Determine the (X, Y) coordinate at the center of the cell enclosing the given text.  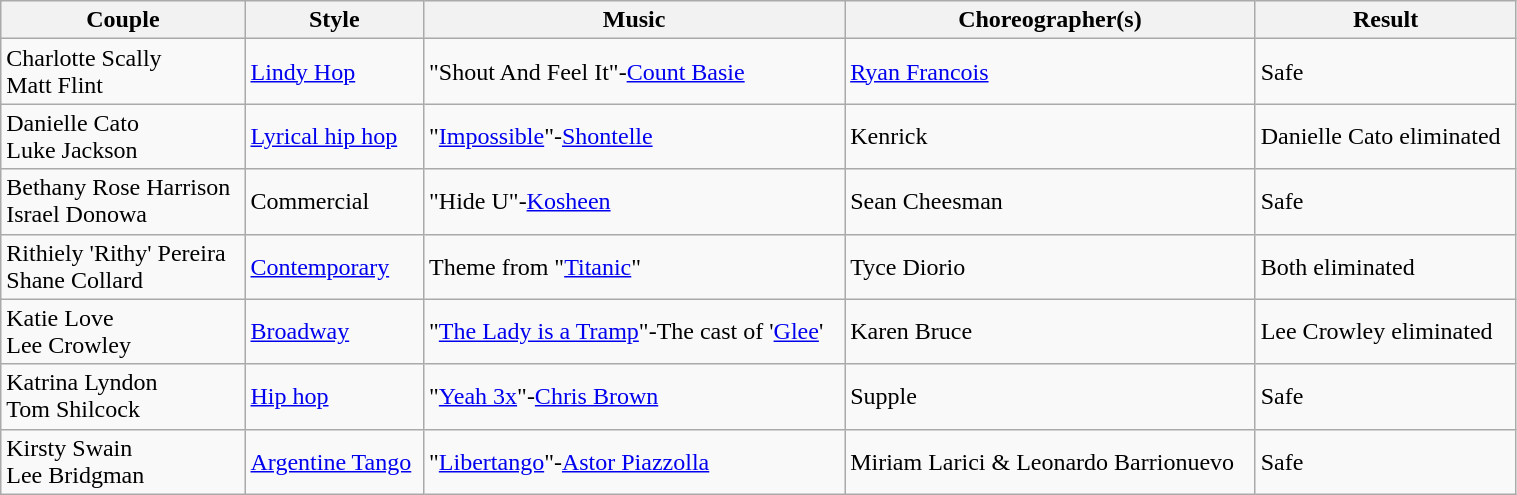
Lindy Hop (334, 72)
Hip hop (334, 396)
Choreographer(s) (1050, 20)
"Libertango"-Astor Piazzolla (634, 462)
Argentine Tango (334, 462)
Charlotte ScallyMatt Flint (123, 72)
Miriam Larici & Leonardo Barrionuevo (1050, 462)
Rithiely 'Rithy' PereiraShane Collard (123, 266)
Supple (1050, 396)
Katrina LyndonTom Shilcock (123, 396)
Result (1386, 20)
Both eliminated (1386, 266)
Kirsty SwainLee Bridgman (123, 462)
Contemporary (334, 266)
Sean Cheesman (1050, 202)
Lee Crowley eliminated (1386, 332)
Theme from "Titanic" (634, 266)
Music (634, 20)
Lyrical hip hop (334, 136)
"Hide U"-Kosheen (634, 202)
Bethany Rose HarrisonIsrael Donowa (123, 202)
"Yeah 3x"-Chris Brown (634, 396)
"Shout And Feel It"-Count Basie (634, 72)
Style (334, 20)
Katie LoveLee Crowley (123, 332)
Danielle Cato eliminated (1386, 136)
"Impossible"-Shontelle (634, 136)
Tyce Diorio (1050, 266)
"The Lady is a Tramp"-The cast of 'Glee' (634, 332)
Couple (123, 20)
Danielle CatoLuke Jackson (123, 136)
Kenrick (1050, 136)
Ryan Francois (1050, 72)
Broadway (334, 332)
Commercial (334, 202)
Karen Bruce (1050, 332)
